Provide the (X, Y) coordinate of the cell's center where the given text is located.  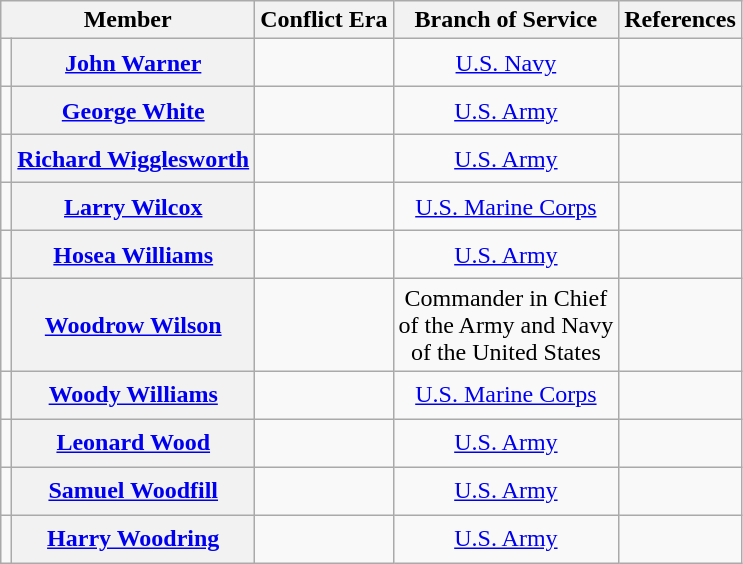
Woody Williams (134, 395)
Branch of Service (506, 20)
George White (134, 111)
Samuel Woodfill (134, 491)
Larry Wilcox (134, 207)
John Warner (134, 63)
Woodrow Wilson (134, 325)
References (680, 20)
Member (128, 20)
Conflict Era (324, 20)
Leonard Wood (134, 443)
Commander in Chiefof the Army and Navyof the United States (506, 325)
Hosea Williams (134, 255)
U.S. Navy (506, 63)
Harry Woodring (134, 539)
Richard Wigglesworth (134, 159)
